Detect which cell encompasses the target text, then output its (x, y) center coordinate. 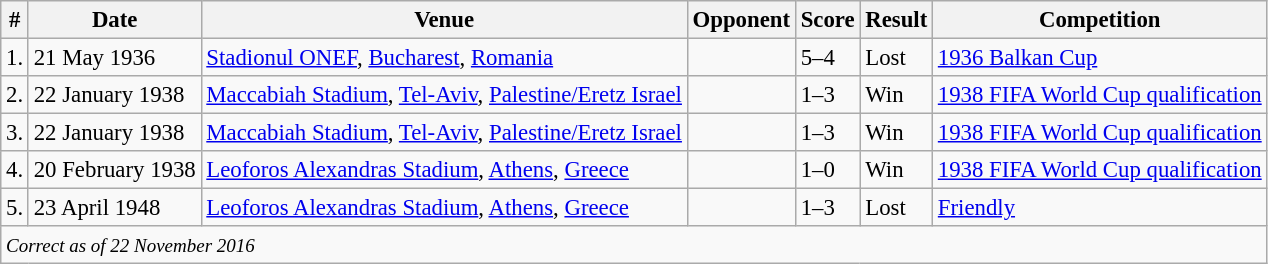
Date (114, 20)
21 May 1936 (114, 58)
# (15, 20)
1. (15, 58)
1–0 (828, 170)
Competition (1100, 20)
Opponent (741, 20)
Result (896, 20)
Correct as of 22 November 2016 (634, 245)
Venue (444, 20)
5–4 (828, 58)
2. (15, 95)
4. (15, 170)
5. (15, 208)
3. (15, 133)
Score (828, 20)
Stadionul ONEF, Bucharest, Romania (444, 58)
20 February 1938 (114, 170)
23 April 1948 (114, 208)
Friendly (1100, 208)
1936 Balkan Cup (1100, 58)
